For the text-containing cell, return its midpoint in (x, y) coordinate format. 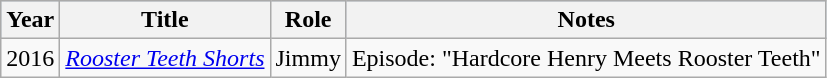
Role (308, 20)
Notes (586, 20)
Episode: "Hardcore Henry Meets Rooster Teeth" (586, 58)
Rooster Teeth Shorts (165, 58)
2016 (30, 58)
Title (165, 20)
Year (30, 20)
Jimmy (308, 58)
